Pinpoint the cell where the given text exists, returning its (x, y) midpoint coordinate. 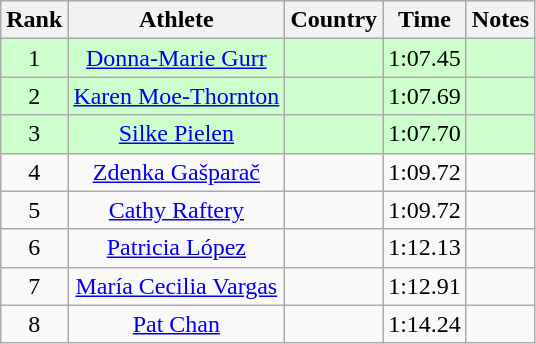
3 (34, 134)
1:12.91 (425, 286)
6 (34, 248)
7 (34, 286)
4 (34, 172)
Cathy Raftery (176, 210)
Time (425, 20)
1:07.70 (425, 134)
Country (334, 20)
1:07.69 (425, 96)
Silke Pielen (176, 134)
5 (34, 210)
Donna-Marie Gurr (176, 58)
Rank (34, 20)
Pat Chan (176, 324)
Notes (500, 20)
1:07.45 (425, 58)
2 (34, 96)
1:12.13 (425, 248)
8 (34, 324)
Karen Moe-Thornton (176, 96)
Zdenka Gašparač (176, 172)
1:14.24 (425, 324)
Patricia López (176, 248)
Athlete (176, 20)
María Cecilia Vargas (176, 286)
1 (34, 58)
